Scan for the cell matching the given text and deliver its [X, Y] coordinate at center. 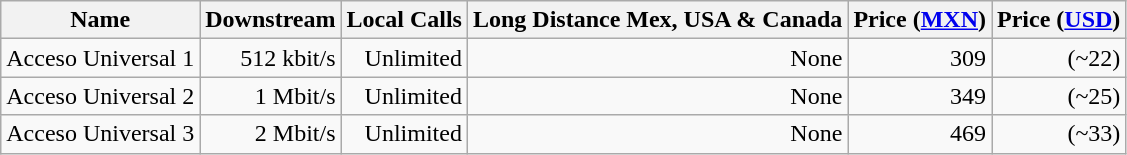
Downstream [270, 20]
(~22) [1059, 58]
Acceso Universal 2 [100, 96]
1 Mbit/s [270, 96]
Name [100, 20]
Price (MXN) [920, 20]
Acceso Universal 3 [100, 134]
2 Mbit/s [270, 134]
Local Calls [404, 20]
Acceso Universal 1 [100, 58]
(~33) [1059, 134]
Price (USD) [1059, 20]
(~25) [1059, 96]
469 [920, 134]
349 [920, 96]
309 [920, 58]
Long Distance Mex, USA & Canada [657, 20]
512 kbit/s [270, 58]
